Extract the (X, Y) coordinate from the center of the cell holding the provided text.  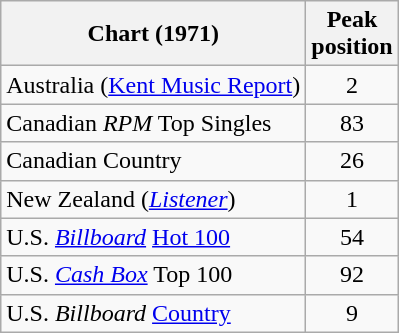
1 (352, 199)
9 (352, 313)
New Zealand (Listener) (154, 199)
54 (352, 237)
2 (352, 85)
92 (352, 275)
U.S. Cash Box Top 100 (154, 275)
Canadian RPM Top Singles (154, 123)
Chart (1971) (154, 34)
Peakposition (352, 34)
Canadian Country (154, 161)
26 (352, 161)
U.S. Billboard Country (154, 313)
U.S. Billboard Hot 100 (154, 237)
Australia (Kent Music Report) (154, 85)
83 (352, 123)
